Detect which cell encompasses the target text, then output its [x, y] center coordinate. 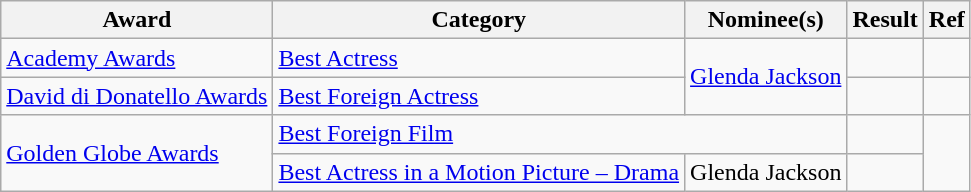
Ref [946, 20]
Award [137, 20]
Best Actress [479, 58]
Golden Globe Awards [137, 153]
Category [479, 20]
Academy Awards [137, 58]
Result [885, 20]
Best Foreign Film [560, 134]
Best Actress in a Motion Picture – Drama [479, 172]
Nominee(s) [766, 20]
Best Foreign Actress [479, 96]
David di Donatello Awards [137, 96]
